Identify which cell holds the provided text, then report its (x, y) central coordinate. 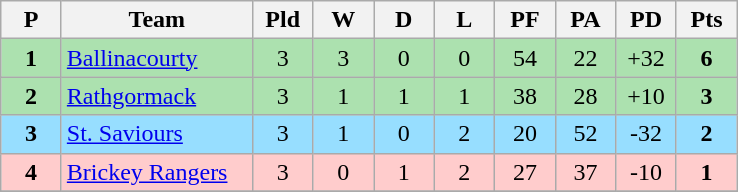
PD (646, 20)
D (404, 20)
Pld (282, 20)
PA (586, 20)
Pts (706, 20)
4 (32, 172)
22 (586, 58)
Ballinacourty (156, 58)
37 (586, 172)
6 (706, 58)
P (32, 20)
L (464, 20)
PF (526, 20)
-10 (646, 172)
W (344, 20)
20 (526, 134)
27 (526, 172)
52 (586, 134)
Team (156, 20)
+32 (646, 58)
38 (526, 96)
-32 (646, 134)
28 (586, 96)
St. Saviours (156, 134)
Rathgormack (156, 96)
+10 (646, 96)
Brickey Rangers (156, 172)
54 (526, 58)
